Determine the (X, Y) coordinate at the center of the cell enclosing the given text.  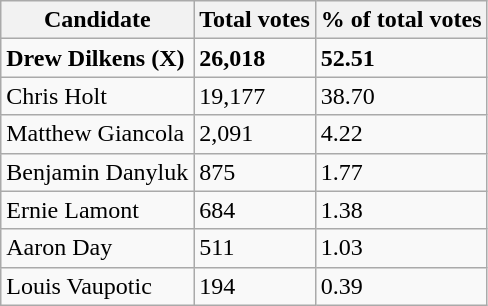
Chris Holt (98, 96)
26,018 (255, 58)
Ernie Lamont (98, 210)
52.51 (401, 58)
Candidate (98, 20)
1.38 (401, 210)
511 (255, 248)
% of total votes (401, 20)
Benjamin Danyluk (98, 172)
0.39 (401, 286)
1.77 (401, 172)
1.03 (401, 248)
875 (255, 172)
4.22 (401, 134)
Drew Dilkens (X) (98, 58)
194 (255, 286)
2,091 (255, 134)
Total votes (255, 20)
38.70 (401, 96)
Matthew Giancola (98, 134)
Aaron Day (98, 248)
Louis Vaupotic (98, 286)
19,177 (255, 96)
684 (255, 210)
